Return (x, y) of the center of cell containing provided text 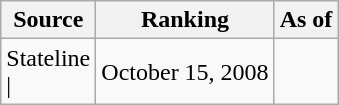
As of (306, 20)
Ranking (185, 20)
Source (48, 20)
October 15, 2008 (185, 72)
Stateline| (48, 72)
